Return [X, Y] of the center of cell containing provided text 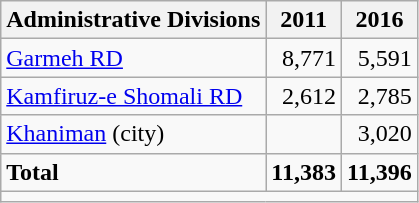
Khaniman (city) [134, 134]
11,396 [380, 172]
Administrative Divisions [134, 20]
2,785 [380, 96]
11,383 [304, 172]
5,591 [380, 58]
Total [134, 172]
Garmeh RD [134, 58]
Kamfiruz-e Shomali RD [134, 96]
2011 [304, 20]
3,020 [380, 134]
2016 [380, 20]
8,771 [304, 58]
2,612 [304, 96]
